Search for the cell housing the specified text and yield its [X, Y] center coordinate. 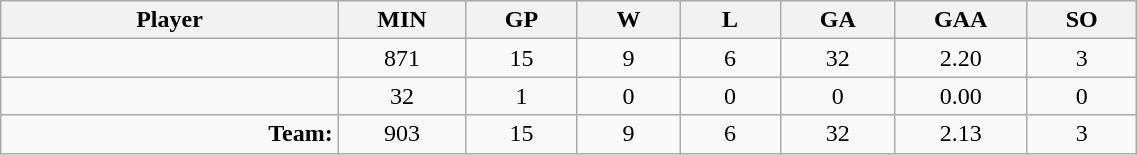
GP [522, 20]
Player [170, 20]
0.00 [961, 96]
L [730, 20]
GAA [961, 20]
W [628, 20]
2.20 [961, 58]
1 [522, 96]
2.13 [961, 134]
SO [1081, 20]
GA [838, 20]
903 [402, 134]
Team: [170, 134]
MIN [402, 20]
871 [402, 58]
